Search for the cell housing the specified text and yield its [x, y] center coordinate. 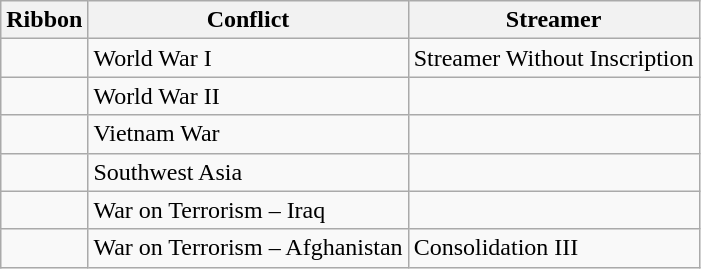
Ribbon [44, 20]
World War I [248, 58]
Streamer Without Inscription [554, 58]
War on Terrorism – Afghanistan [248, 248]
Southwest Asia [248, 172]
Conflict [248, 20]
Streamer [554, 20]
Consolidation III [554, 248]
Vietnam War [248, 134]
World War II [248, 96]
War on Terrorism – Iraq [248, 210]
